Capture the cell that displays the provided text and extract its [x, y] central coordinate. 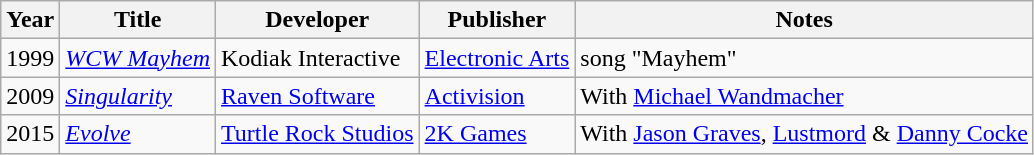
Singularity [138, 96]
Year [30, 20]
With Michael Wandmacher [804, 96]
Raven Software [318, 96]
With Jason Graves, Lustmord & Danny Cocke [804, 134]
2015 [30, 134]
2K Games [497, 134]
Publisher [497, 20]
Notes [804, 20]
2009 [30, 96]
Developer [318, 20]
Title [138, 20]
song "Mayhem" [804, 58]
Turtle Rock Studios [318, 134]
1999 [30, 58]
WCW Mayhem [138, 58]
Electronic Arts [497, 58]
Evolve [138, 134]
Activision [497, 96]
Kodiak Interactive [318, 58]
